For the text-containing cell, return its midpoint in [x, y] coordinate format. 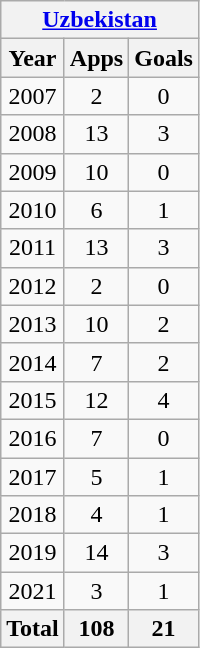
2014 [33, 362]
2012 [33, 286]
2010 [33, 210]
14 [96, 553]
2007 [33, 96]
Total [33, 629]
12 [96, 400]
2013 [33, 324]
2017 [33, 477]
21 [164, 629]
Uzbekistan [100, 20]
5 [96, 477]
2009 [33, 172]
2011 [33, 248]
2016 [33, 438]
2008 [33, 134]
2015 [33, 400]
2018 [33, 515]
2021 [33, 591]
Apps [96, 58]
Year [33, 58]
Goals [164, 58]
2019 [33, 553]
108 [96, 629]
6 [96, 210]
